Output the [X, Y] coordinate of the center of the cell containing the given text.  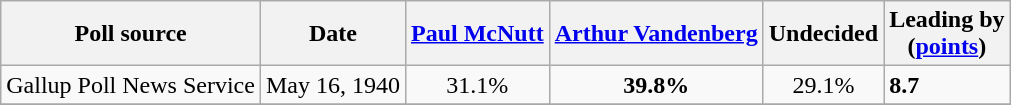
Poll source [131, 34]
Undecided [823, 34]
8.7 [947, 85]
May 16, 1940 [332, 85]
Paul McNutt [477, 34]
29.1% [823, 85]
39.8% [656, 85]
Gallup Poll News Service [131, 85]
31.1% [477, 85]
Arthur Vandenberg [656, 34]
Date [332, 34]
Leading by(points) [947, 34]
